From the cell containing the given text, extract its center point as [x, y] coordinate. 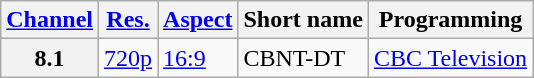
16:9 [198, 58]
Res. [128, 20]
CBC Television [450, 58]
8.1 [50, 58]
Channel [50, 20]
Programming [450, 20]
720p [128, 58]
Aspect [198, 20]
Short name [303, 20]
CBNT-DT [303, 58]
